Extract the (X, Y) coordinate from the center of the cell holding the provided text.  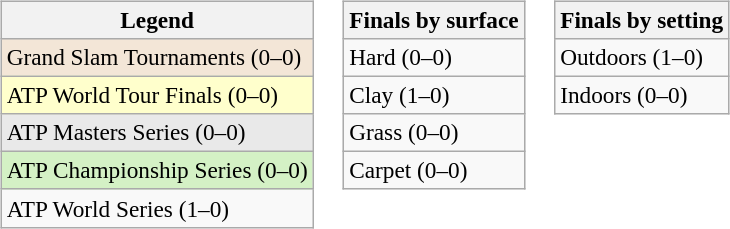
ATP World Series (1–0) (157, 208)
Outdoors (1–0) (642, 57)
ATP Championship Series (0–0) (157, 171)
Legend (157, 20)
Grass (0–0) (434, 133)
Finals by surface (434, 20)
Grand Slam Tournaments (0–0) (157, 57)
Hard (0–0) (434, 57)
ATP World Tour Finals (0–0) (157, 95)
Indoors (0–0) (642, 95)
ATP Masters Series (0–0) (157, 133)
Clay (1–0) (434, 95)
Carpet (0–0) (434, 171)
Finals by setting (642, 20)
